Return the (x, y) coordinate for the center point of the cell that contains the specified text.  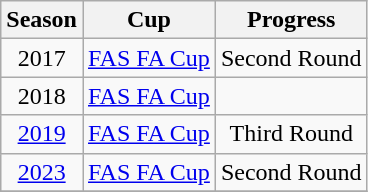
Third Round (291, 134)
2018 (42, 96)
Cup (148, 20)
2017 (42, 58)
Season (42, 20)
2023 (42, 172)
2019 (42, 134)
Progress (291, 20)
